Provide the [X, Y] coordinate of the cell's center where the given text is located.  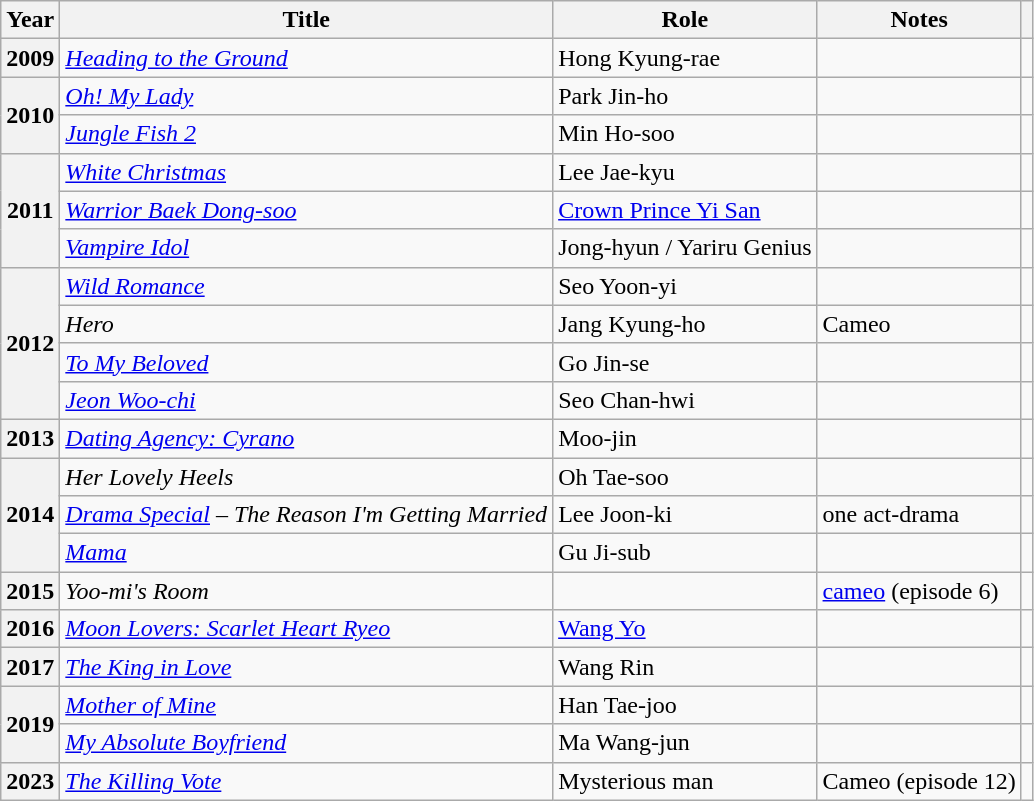
2012 [30, 343]
2015 [30, 591]
Wang Rin [685, 667]
2010 [30, 115]
Ma Wang-jun [685, 743]
Wang Yo [685, 629]
Jong-hyun / Yariru Genius [685, 248]
Moo-jin [685, 438]
Cameo [919, 324]
Go Jin-se [685, 362]
Lee Joon-ki [685, 515]
Title [306, 20]
Mother of Mine [306, 705]
2016 [30, 629]
Vampire Idol [306, 248]
The Killing Vote [306, 781]
Drama Special – The Reason I'm Getting Married [306, 515]
Min Ho-soo [685, 134]
2011 [30, 210]
Moon Lovers: Scarlet Heart Ryeo [306, 629]
Mama [306, 553]
Warrior Baek Dong-soo [306, 210]
cameo (episode 6) [919, 591]
Jeon Woo-chi [306, 400]
Notes [919, 20]
Jungle Fish 2 [306, 134]
Lee Jae-kyu [685, 172]
My Absolute Boyfriend [306, 743]
one act-drama [919, 515]
Jang Kyung-ho [685, 324]
2023 [30, 781]
Yoo-mi's Room [306, 591]
Heading to the Ground [306, 58]
2009 [30, 58]
Park Jin-ho [685, 96]
White Christmas [306, 172]
Her Lovely Heels [306, 477]
2019 [30, 724]
Oh! My Lady [306, 96]
To My Beloved [306, 362]
2017 [30, 667]
Mysterious man [685, 781]
Wild Romance [306, 286]
Dating Agency: Cyrano [306, 438]
The King in Love [306, 667]
Seo Chan-hwi [685, 400]
Hong Kyung-rae [685, 58]
Oh Tae-soo [685, 477]
Hero [306, 324]
Han Tae-joo [685, 705]
Cameo (episode 12) [919, 781]
Gu Ji-sub [685, 553]
Role [685, 20]
2014 [30, 515]
Seo Yoon-yi [685, 286]
Crown Prince Yi San [685, 210]
Year [30, 20]
2013 [30, 438]
